Pinpoint the cell where the given text exists, returning its (x, y) midpoint coordinate. 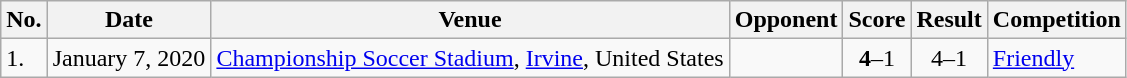
Opponent (786, 20)
Championship Soccer Stadium, Irvine, United States (470, 58)
Venue (470, 20)
No. (24, 20)
1. (24, 58)
Competition (1056, 20)
Result (949, 20)
Friendly (1056, 58)
Score (877, 20)
January 7, 2020 (129, 58)
Date (129, 20)
